Determine the (x, y) coordinate at the center of the cell enclosing the given text.  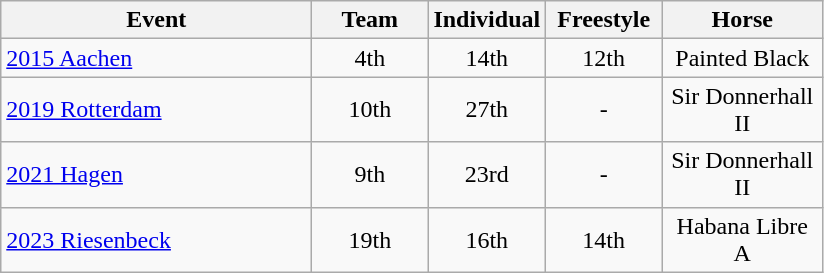
12th (604, 58)
Event (156, 20)
2023 Riesenbeck (156, 240)
2019 Rotterdam (156, 110)
2021 Hagen (156, 174)
Painted Black (742, 58)
9th (370, 174)
Habana Libre A (742, 240)
19th (370, 240)
Freestyle (604, 20)
2015 Aachen (156, 58)
Individual (487, 20)
16th (487, 240)
Horse (742, 20)
4th (370, 58)
23rd (487, 174)
27th (487, 110)
10th (370, 110)
Team (370, 20)
